Extract the [x, y] coordinate from the center of the cell holding the provided text.  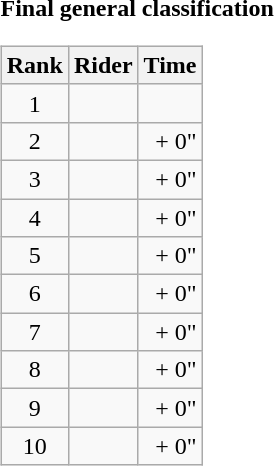
7 [34, 332]
1 [34, 103]
Rider [103, 65]
5 [34, 256]
10 [34, 446]
4 [34, 217]
2 [34, 141]
8 [34, 370]
Rank [34, 65]
6 [34, 294]
Time [170, 65]
3 [34, 179]
9 [34, 408]
